For the text-containing cell, return its midpoint in (X, Y) coordinate format. 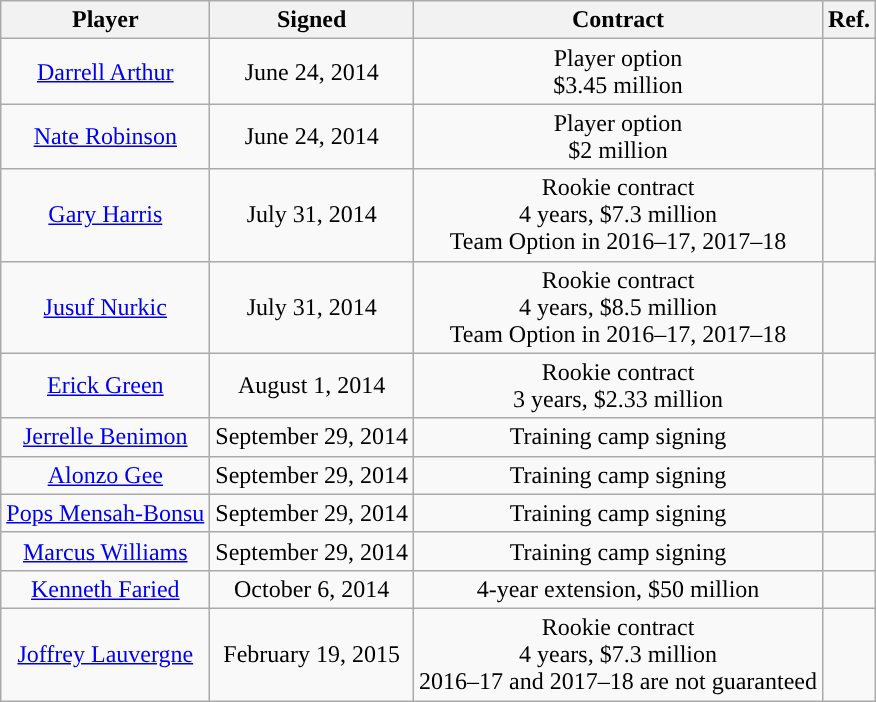
Player (106, 20)
Ref. (848, 20)
Nate Robinson (106, 136)
Erick Green (106, 386)
October 6, 2014 (312, 589)
4-year extension, $50 million (618, 589)
Contract (618, 20)
Gary Harris (106, 215)
Jerrelle Benimon (106, 437)
Player option$3.45 million (618, 72)
Marcus Williams (106, 551)
Signed (312, 20)
August 1, 2014 (312, 386)
Rookie contract4 years, $7.3 million2016–17 and 2017–18 are not guaranteed (618, 654)
Joffrey Lauvergne (106, 654)
Player option$2 million (618, 136)
Rookie contract3 years, $2.33 million (618, 386)
Jusuf Nurkic (106, 307)
Rookie contract4 years, $7.3 millionTeam Option in 2016–17, 2017–18 (618, 215)
Kenneth Faried (106, 589)
Rookie contract4 years, $8.5 millionTeam Option in 2016–17, 2017–18 (618, 307)
February 19, 2015 (312, 654)
Pops Mensah-Bonsu (106, 513)
Alonzo Gee (106, 475)
Darrell Arthur (106, 72)
